Find where the given text appears and provide that cell's center as (x, y) coordinate. 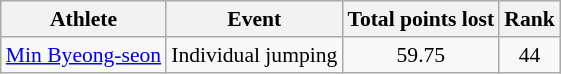
Athlete (84, 19)
Total points lost (420, 19)
Event (254, 19)
Min Byeong-seon (84, 55)
44 (530, 55)
Individual jumping (254, 55)
Rank (530, 19)
59.75 (420, 55)
